Determine the (x, y) coordinate at the center of the cell enclosing the given text.  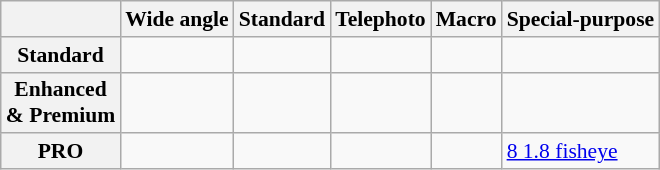
Special-purpose (581, 19)
PRO (60, 152)
Telephoto (380, 19)
Enhanced& Premium (60, 102)
8 1.8 fisheye (581, 152)
Macro (466, 19)
Wide angle (176, 19)
